Scan for the cell matching the given text and deliver its [x, y] coordinate at center. 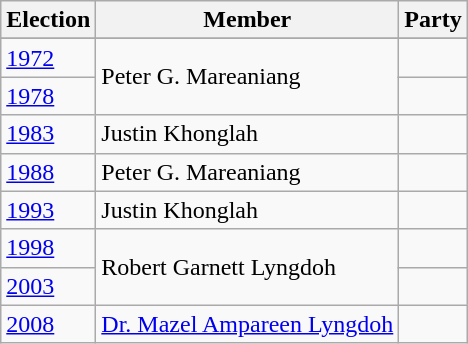
Member [248, 20]
Robert Garnett Lyngdoh [248, 267]
Party [433, 20]
Dr. Mazel Ampareen Lyngdoh [248, 324]
1983 [48, 134]
1998 [48, 248]
1988 [48, 172]
1972 [48, 58]
Election [48, 20]
2003 [48, 286]
2008 [48, 324]
1978 [48, 96]
1993 [48, 210]
